Determine the [x, y] coordinate at the center of the cell enclosing the given text.  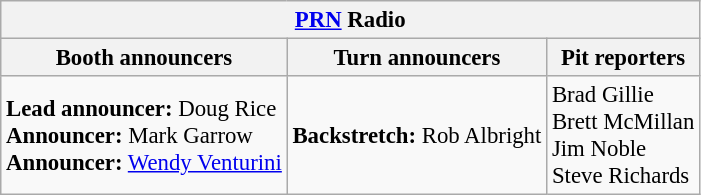
Turn announcers [417, 58]
Pit reporters [624, 58]
PRN Radio [350, 20]
Backstretch: Rob Albright [417, 136]
Brad GillieBrett McMillanJim NobleSteve Richards [624, 136]
Booth announcers [144, 58]
Lead announcer: Doug RiceAnnouncer: Mark GarrowAnnouncer: Wendy Venturini [144, 136]
